Return [x, y] of the center of cell containing provided text 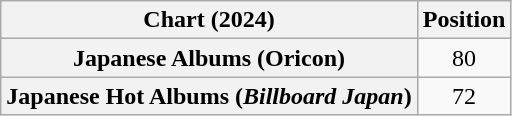
80 [464, 58]
Chart (2024) [209, 20]
72 [464, 96]
Position [464, 20]
Japanese Albums (Oricon) [209, 58]
Japanese Hot Albums (Billboard Japan) [209, 96]
